From the cell containing the given text, extract its center point as (X, Y) coordinate. 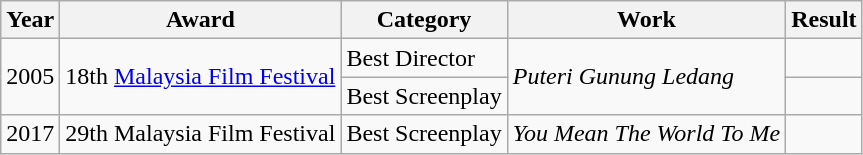
Result (824, 20)
Best Director (424, 58)
Puteri Gunung Ledang (646, 77)
29th Malaysia Film Festival (200, 134)
2017 (30, 134)
You Mean The World To Me (646, 134)
Award (200, 20)
18th Malaysia Film Festival (200, 77)
Year (30, 20)
2005 (30, 77)
Category (424, 20)
Work (646, 20)
